Locate the cell with the specified text and output its [x, y] center coordinate. 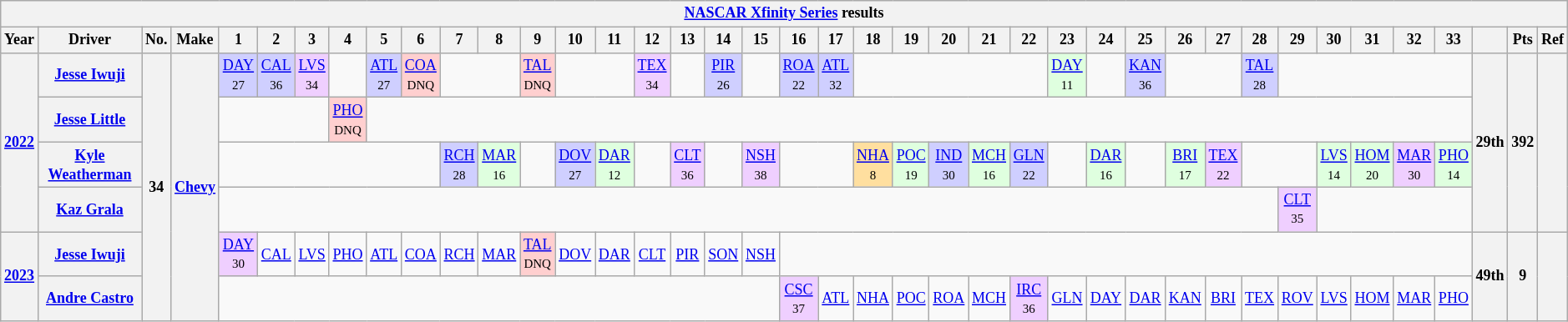
27 [1223, 40]
Chevy [195, 187]
392 [1523, 142]
3 [312, 40]
DAY30 [238, 254]
29 [1297, 40]
30 [1334, 40]
CLT [652, 254]
MAR 30 [1414, 164]
CSC37 [798, 299]
5 [384, 40]
29th [1490, 142]
15 [761, 40]
KAN36 [1146, 75]
TEX [1260, 299]
ATL27 [384, 75]
POC 19 [911, 164]
GLN [1067, 299]
19 [911, 40]
COADNQ [421, 75]
No. [157, 40]
49th [1490, 277]
Jesse Little [89, 120]
COA [421, 254]
10 [575, 40]
24 [1105, 40]
34 [157, 187]
26 [1185, 40]
25 [1146, 40]
DAR 16 [1105, 164]
22 [1029, 40]
Make [195, 40]
PHO 14 [1454, 164]
CAL36 [276, 75]
ROV [1297, 299]
2023 [20, 277]
BRI [1223, 299]
2 [276, 40]
MCH [989, 299]
ROA22 [798, 75]
TAL28 [1260, 75]
12 [652, 40]
TEX 22 [1223, 164]
Andre Castro [89, 299]
11 [615, 40]
LVS34 [312, 75]
4 [347, 40]
2022 [20, 142]
DAY [1105, 299]
CLT 35 [1297, 209]
8 [499, 40]
KAN [1185, 299]
IRC36 [1029, 299]
SON [723, 254]
33 [1454, 40]
RCH28 [459, 164]
Pts [1523, 40]
DAY27 [238, 75]
6 [421, 40]
BRI 17 [1185, 164]
28 [1260, 40]
Ref [1553, 40]
PHODNQ [347, 120]
ROA [948, 299]
CLT36 [688, 164]
Kaz Grala [89, 209]
31 [1373, 40]
DAY11 [1067, 75]
HOM [1373, 299]
7 [459, 40]
DAR12 [615, 164]
MCH 16 [989, 164]
DOV [575, 254]
LVS 14 [1334, 164]
32 [1414, 40]
14 [723, 40]
13 [688, 40]
NHA 8 [873, 164]
18 [873, 40]
DOV27 [575, 164]
16 [798, 40]
21 [989, 40]
GLN 22 [1029, 164]
20 [948, 40]
PIR26 [723, 75]
ATL32 [836, 75]
POC [911, 299]
1 [238, 40]
MAR16 [499, 164]
Year [20, 40]
Driver [89, 40]
NSH38 [761, 164]
17 [836, 40]
Kyle Weatherman [89, 164]
NSH [761, 254]
TEX34 [652, 75]
RCH [459, 254]
CAL [276, 254]
IND 30 [948, 164]
23 [1067, 40]
HOM 20 [1373, 164]
NHA [873, 299]
NASCAR Xfinity Series results [784, 13]
PIR [688, 254]
